Determine the [x, y] coordinate at the center of the cell enclosing the given text.  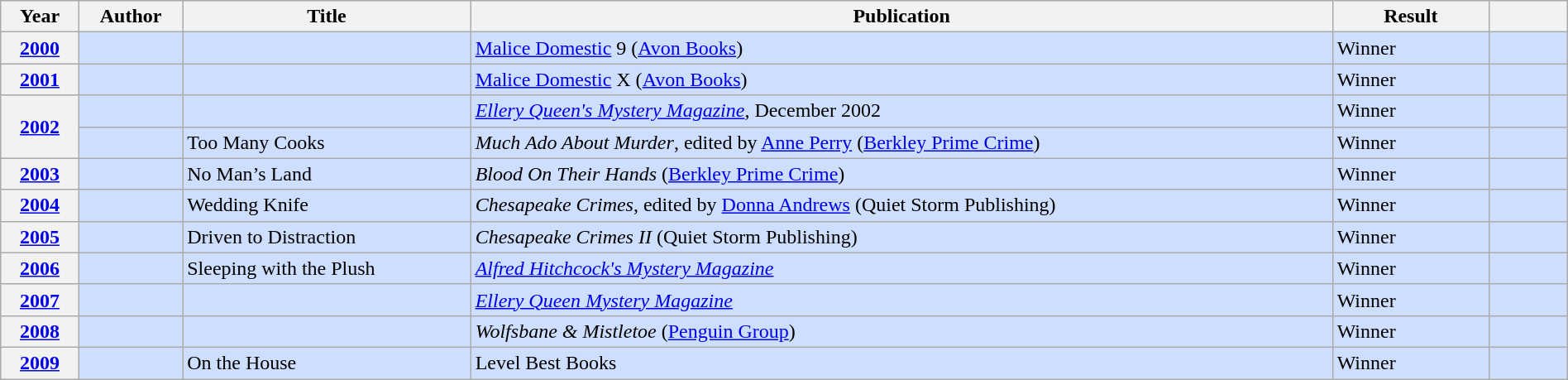
Wolfsbane & Mistletoe (Penguin Group) [901, 331]
2009 [40, 363]
2005 [40, 237]
2003 [40, 174]
Chesapeake Crimes, edited by Donna Andrews (Quiet Storm Publishing) [901, 205]
On the House [327, 363]
2008 [40, 331]
Wedding Knife [327, 205]
Title [327, 17]
Much Ado About Murder, edited by Anne Perry (Berkley Prime Crime) [901, 142]
Ellery Queen Mystery Magazine [901, 300]
Chesapeake Crimes II (Quiet Storm Publishing) [901, 237]
2007 [40, 300]
Publication [901, 17]
Result [1411, 17]
Blood On Their Hands (Berkley Prime Crime) [901, 174]
Level Best Books [901, 363]
Malice Domestic X (Avon Books) [901, 79]
2002 [40, 127]
2004 [40, 205]
Sleeping with the Plush [327, 268]
Year [40, 17]
Author [131, 17]
2001 [40, 79]
Alfred Hitchcock's Mystery Magazine [901, 268]
Too Many Cooks [327, 142]
2000 [40, 48]
Malice Domestic 9 (Avon Books) [901, 48]
No Man’s Land [327, 174]
Ellery Queen's Mystery Magazine, December 2002 [901, 111]
Driven to Distraction [327, 237]
2006 [40, 268]
